Determine the (x, y) coordinate at the center of the cell enclosing the given text.  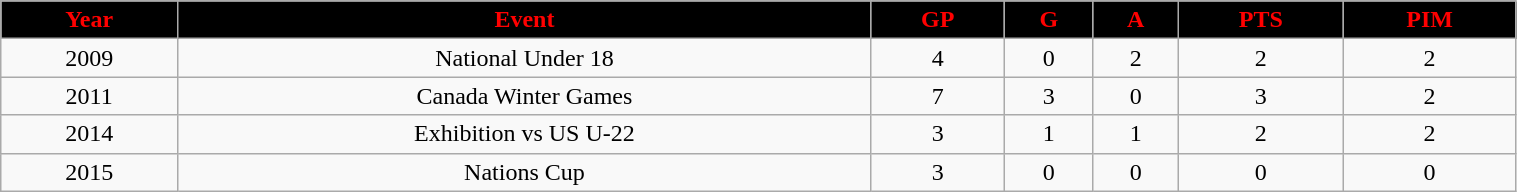
7 (938, 96)
2014 (90, 134)
G (1048, 20)
PTS (1260, 20)
Year (90, 20)
2015 (90, 172)
Nations Cup (525, 172)
Exhibition vs US U-22 (525, 134)
2009 (90, 58)
GP (938, 20)
2011 (90, 96)
4 (938, 58)
Event (525, 20)
A (1136, 20)
National Under 18 (525, 58)
PIM (1430, 20)
Canada Winter Games (525, 96)
